Provide the (X, Y) coordinate of the cell's center where the given text is located.  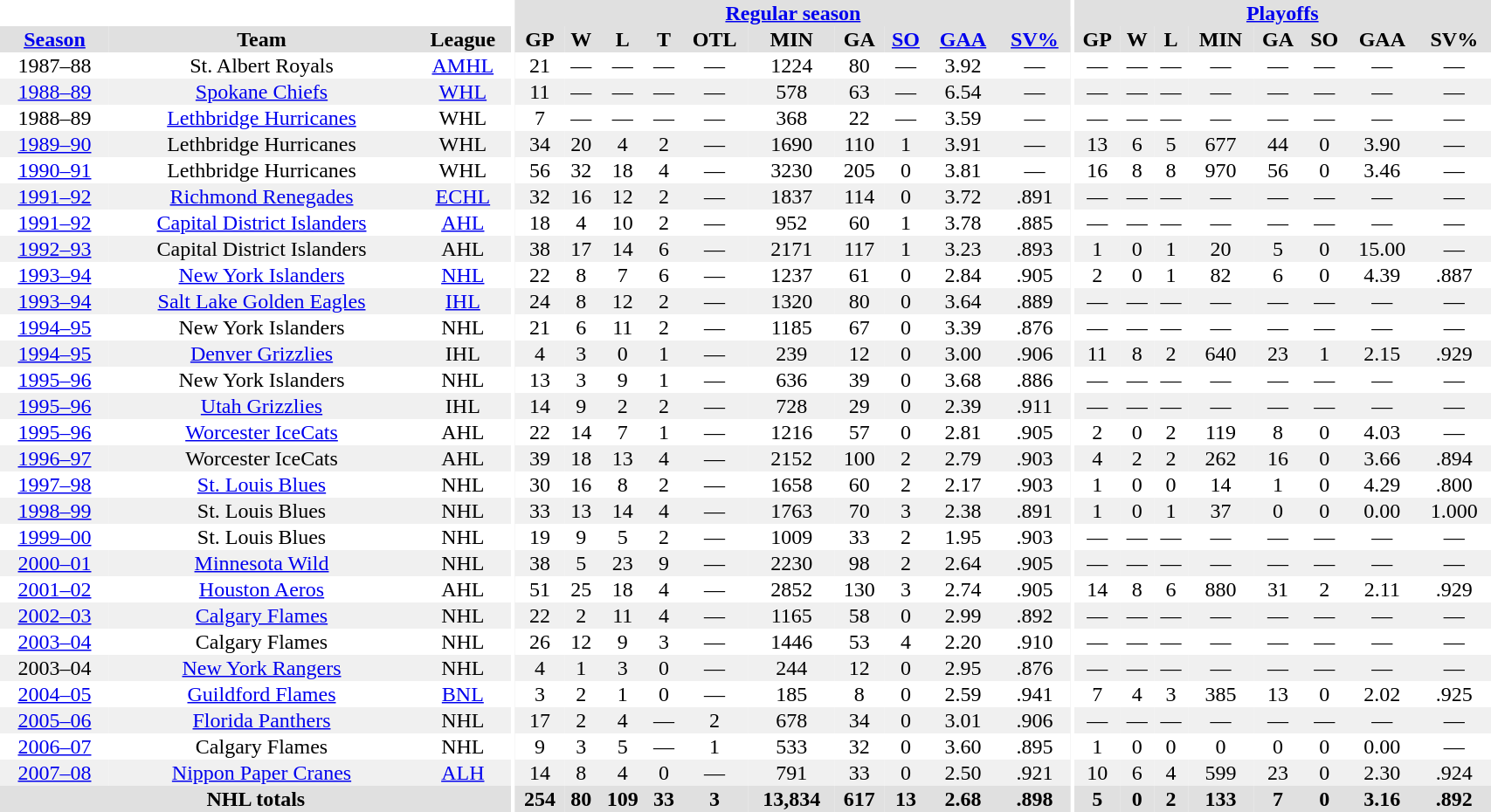
.911 (1034, 406)
6.54 (963, 92)
3.92 (963, 65)
AMHL (463, 65)
114 (859, 196)
3230 (791, 170)
44 (1278, 144)
Richmond Renegades (262, 196)
3.01 (963, 720)
1320 (791, 301)
.885 (1034, 223)
1446 (791, 642)
2.39 (963, 406)
.893 (1034, 249)
1992–93 (54, 249)
677 (1221, 144)
130 (859, 589)
1009 (791, 537)
.910 (1034, 642)
2.81 (963, 432)
2.68 (963, 799)
678 (791, 720)
2.17 (963, 485)
4.03 (1382, 432)
1998–99 (54, 511)
.889 (1034, 301)
.895 (1034, 747)
791 (791, 773)
2.11 (1382, 589)
67 (859, 327)
205 (859, 170)
2.64 (963, 563)
26 (540, 642)
2230 (791, 563)
.924 (1453, 773)
.941 (1034, 694)
1224 (791, 65)
3.46 (1382, 170)
2.79 (963, 458)
Minnesota Wild (262, 563)
133 (1221, 799)
239 (791, 354)
Denver Grizzlies (262, 354)
2.50 (963, 773)
BNL (463, 694)
57 (859, 432)
70 (859, 511)
1.000 (1453, 511)
3.60 (963, 747)
617 (859, 799)
.921 (1034, 773)
15.00 (1382, 249)
640 (1221, 354)
4.29 (1382, 485)
1216 (791, 432)
1.95 (963, 537)
578 (791, 92)
2152 (791, 458)
.800 (1453, 485)
1763 (791, 511)
3.39 (963, 327)
100 (859, 458)
2.15 (1382, 354)
98 (859, 563)
2.02 (1382, 694)
4.39 (1382, 275)
533 (791, 747)
Team (262, 39)
Playoffs (1282, 13)
2.95 (963, 668)
3.81 (963, 170)
NHL totals (256, 799)
1185 (791, 327)
League (463, 39)
1237 (791, 275)
952 (791, 223)
25 (582, 589)
Guildford Flames (262, 694)
244 (791, 668)
1990–91 (54, 170)
Nippon Paper Cranes (262, 773)
58 (859, 616)
3.72 (963, 196)
.894 (1453, 458)
2000–01 (54, 563)
2005–06 (54, 720)
109 (623, 799)
119 (1221, 432)
ECHL (463, 196)
1658 (791, 485)
2852 (791, 589)
728 (791, 406)
185 (791, 694)
1165 (791, 616)
24 (540, 301)
599 (1221, 773)
3.66 (1382, 458)
1999–00 (54, 537)
Utah Grizzlies (262, 406)
.886 (1034, 380)
51 (540, 589)
1837 (791, 196)
2.59 (963, 694)
Season (54, 39)
Salt Lake Golden Eagles (262, 301)
2.38 (963, 511)
Florida Panthers (262, 720)
2.84 (963, 275)
30 (540, 485)
1996–97 (54, 458)
1989–90 (54, 144)
St. Albert Royals (262, 65)
Houston Aeros (262, 589)
53 (859, 642)
2007–08 (54, 773)
New York Rangers (262, 668)
29 (859, 406)
3.64 (963, 301)
1987–88 (54, 65)
1690 (791, 144)
110 (859, 144)
T (664, 39)
63 (859, 92)
3.00 (963, 354)
3.23 (963, 249)
2.99 (963, 616)
3.78 (963, 223)
254 (540, 799)
82 (1221, 275)
2002–03 (54, 616)
3.16 (1382, 799)
385 (1221, 694)
.898 (1034, 799)
2004–05 (54, 694)
262 (1221, 458)
ALH (463, 773)
19 (540, 537)
.887 (1453, 275)
368 (791, 118)
Spokane Chiefs (262, 92)
31 (1278, 589)
3.91 (963, 144)
117 (859, 249)
37 (1221, 511)
61 (859, 275)
3.59 (963, 118)
636 (791, 380)
2171 (791, 249)
2001–02 (54, 589)
1997–98 (54, 485)
2.74 (963, 589)
Regular season (793, 13)
.925 (1453, 694)
2006–07 (54, 747)
970 (1221, 170)
3.90 (1382, 144)
13,834 (791, 799)
OTL (714, 39)
3.68 (963, 380)
2.30 (1382, 773)
2.20 (963, 642)
880 (1221, 589)
